Determine the [X, Y] coordinate at the center of the cell enclosing the given text.  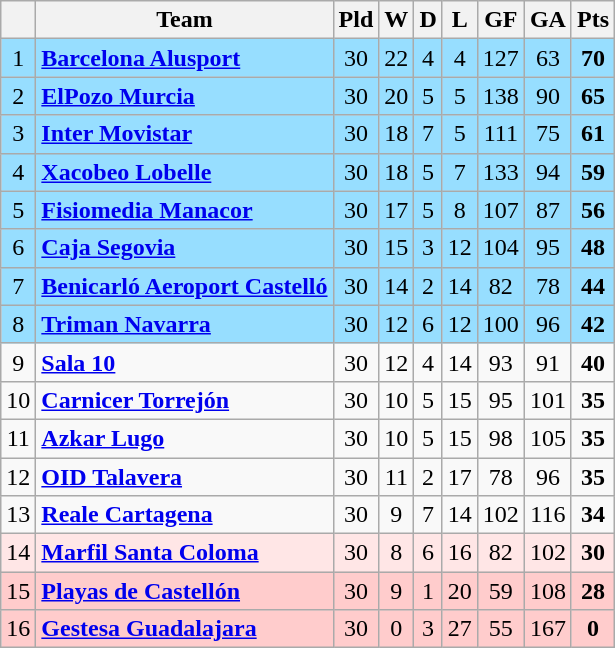
ElPozo Murcia [184, 96]
167 [548, 629]
104 [500, 248]
Reale Cartagena [184, 515]
Team [184, 20]
Inter Movistar [184, 134]
Pts [592, 20]
63 [548, 58]
87 [548, 210]
48 [592, 248]
Pld [356, 20]
13 [18, 515]
Xacobeo Lobelle [184, 172]
101 [548, 400]
94 [548, 172]
108 [548, 591]
34 [592, 515]
Playas de Castellón [184, 591]
65 [592, 96]
90 [548, 96]
Benicarló Aeroport Castelló [184, 286]
42 [592, 324]
91 [548, 362]
GF [500, 20]
Azkar Lugo [184, 438]
Carnicer Torrejón [184, 400]
75 [548, 134]
70 [592, 58]
138 [500, 96]
98 [500, 438]
127 [500, 58]
40 [592, 362]
61 [592, 134]
Gestesa Guadalajara [184, 629]
D [428, 20]
L [460, 20]
111 [500, 134]
56 [592, 210]
100 [500, 324]
Triman Navarra [184, 324]
Barcelona Alusport [184, 58]
44 [592, 286]
105 [548, 438]
Sala 10 [184, 362]
55 [500, 629]
107 [500, 210]
93 [500, 362]
Fisiomedia Manacor [184, 210]
Marfil Santa Coloma [184, 553]
GA [548, 20]
Caja Segovia [184, 248]
OID Talavera [184, 477]
28 [592, 591]
22 [396, 58]
27 [460, 629]
W [396, 20]
133 [500, 172]
116 [548, 515]
